Detect which cell encompasses the target text, then output its [X, Y] center coordinate. 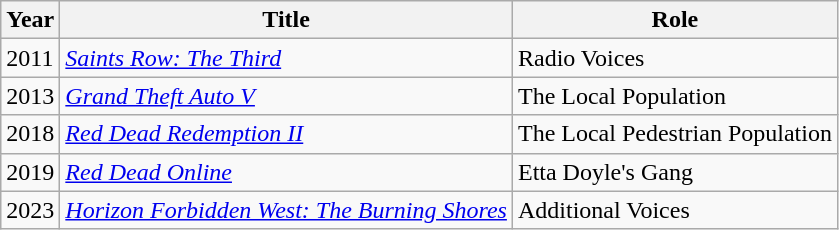
Red Dead Online [286, 172]
Title [286, 20]
2018 [30, 134]
Radio Voices [674, 58]
Additional Voices [674, 210]
Year [30, 20]
The Local Pedestrian Population [674, 134]
2013 [30, 96]
Grand Theft Auto V [286, 96]
The Local Population [674, 96]
2011 [30, 58]
Etta Doyle's Gang [674, 172]
Red Dead Redemption II [286, 134]
Role [674, 20]
Horizon Forbidden West: The Burning Shores [286, 210]
Saints Row: The Third [286, 58]
2019 [30, 172]
2023 [30, 210]
